Detect which cell encompasses the target text, then output its [X, Y] center coordinate. 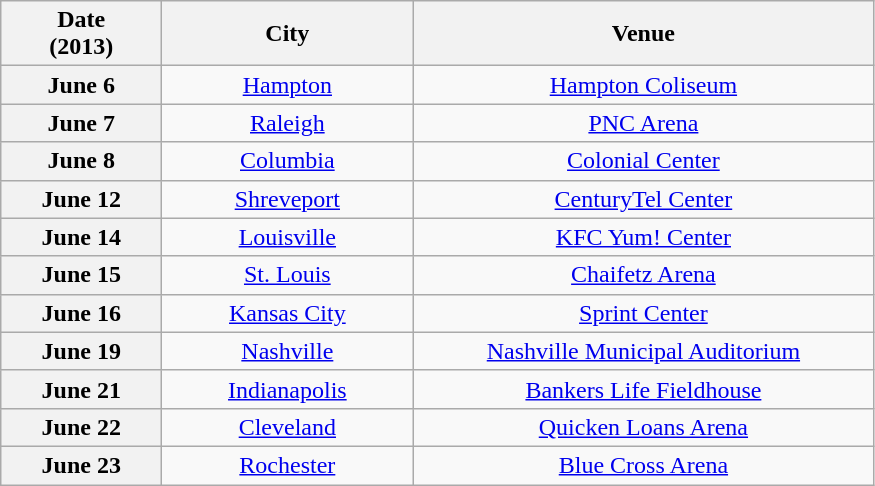
Chaifetz Arena [644, 275]
Cleveland [288, 427]
June 21 [82, 389]
City [288, 34]
June 19 [82, 351]
Columbia [288, 161]
PNC Arena [644, 123]
KFC Yum! Center [644, 237]
Date(2013) [82, 34]
Hampton [288, 85]
Blue Cross Arena [644, 465]
Sprint Center [644, 313]
Shreveport [288, 199]
June 12 [82, 199]
Bankers Life Fieldhouse [644, 389]
Venue [644, 34]
June 8 [82, 161]
June 22 [82, 427]
Raleigh [288, 123]
CenturyTel Center [644, 199]
Quicken Loans Arena [644, 427]
Nashville [288, 351]
June 15 [82, 275]
Hampton Coliseum [644, 85]
Colonial Center [644, 161]
June 16 [82, 313]
June 14 [82, 237]
June 7 [82, 123]
Nashville Municipal Auditorium [644, 351]
Indianapolis [288, 389]
Louisville [288, 237]
Kansas City [288, 313]
June 23 [82, 465]
Rochester [288, 465]
June 6 [82, 85]
St. Louis [288, 275]
